Extract the [x, y] coordinate from the center of the cell holding the provided text.  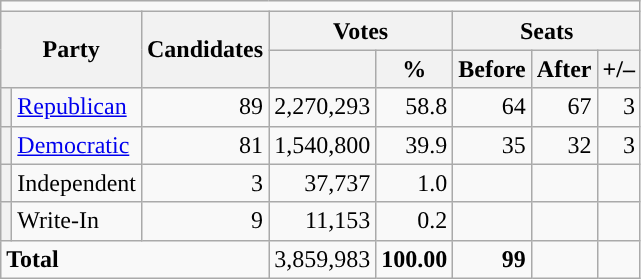
58.8 [414, 107]
0.2 [414, 221]
Before [492, 69]
1,540,800 [322, 145]
After [564, 69]
37,737 [322, 183]
Independent [77, 183]
3,859,983 [322, 259]
Total [135, 259]
99 [492, 259]
89 [204, 107]
Democratic [77, 145]
39.9 [414, 145]
Votes [361, 31]
64 [492, 107]
100.00 [414, 259]
81 [204, 145]
Seats [547, 31]
32 [564, 145]
1.0 [414, 183]
2,270,293 [322, 107]
Write-In [77, 221]
9 [204, 221]
Republican [77, 107]
+/– [618, 69]
% [414, 69]
Party [72, 50]
Candidates [204, 50]
11,153 [322, 221]
67 [564, 107]
35 [492, 145]
